Locate the cell with the specified text and output its (X, Y) center coordinate. 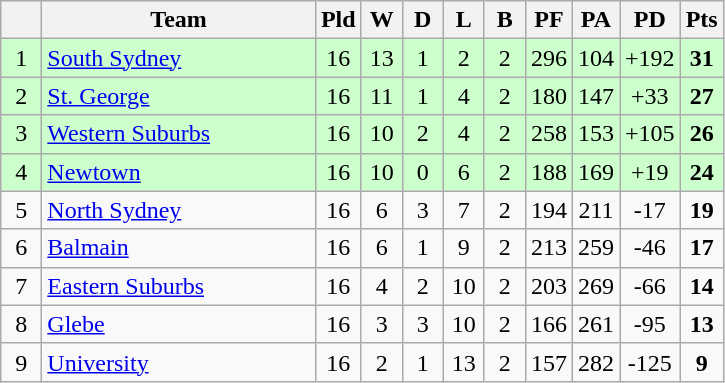
0 (422, 172)
211 (596, 210)
169 (596, 172)
+33 (650, 96)
8 (22, 324)
-95 (650, 324)
Balmain (179, 248)
188 (548, 172)
Glebe (179, 324)
147 (596, 96)
-66 (650, 286)
+105 (650, 134)
University (179, 362)
157 (548, 362)
-125 (650, 362)
104 (596, 58)
24 (702, 172)
31 (702, 58)
26 (702, 134)
-17 (650, 210)
+19 (650, 172)
-46 (650, 248)
17 (702, 248)
D (422, 20)
Pld (338, 20)
14 (702, 286)
194 (548, 210)
B (504, 20)
+192 (650, 58)
Eastern Suburbs (179, 286)
203 (548, 286)
North Sydney (179, 210)
282 (596, 362)
L (464, 20)
W (382, 20)
153 (596, 134)
180 (548, 96)
11 (382, 96)
166 (548, 324)
Newtown (179, 172)
South Sydney (179, 58)
261 (596, 324)
PD (650, 20)
19 (702, 210)
PA (596, 20)
Pts (702, 20)
5 (22, 210)
Team (179, 20)
27 (702, 96)
296 (548, 58)
PF (548, 20)
269 (596, 286)
Western Suburbs (179, 134)
St. George (179, 96)
259 (596, 248)
258 (548, 134)
213 (548, 248)
